Locate the cell with the specified text and output its (X, Y) center coordinate. 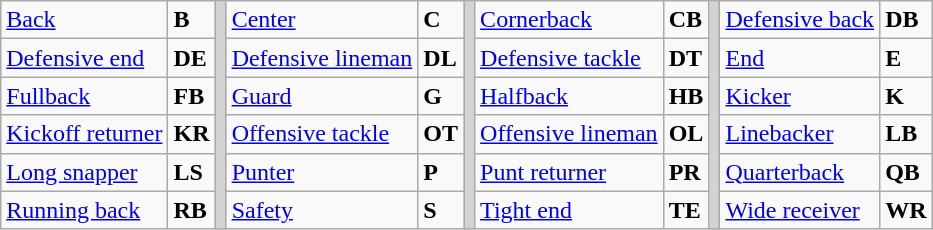
C (441, 20)
Fullback (84, 96)
Kicker (800, 96)
PR (686, 172)
Punter (322, 172)
Kickoff returner (84, 134)
LB (906, 134)
RB (192, 210)
Cornerback (570, 20)
G (441, 96)
Defensive lineman (322, 58)
B (192, 20)
Defensive tackle (570, 58)
OL (686, 134)
K (906, 96)
Punt returner (570, 172)
P (441, 172)
DT (686, 58)
E (906, 58)
Quarterback (800, 172)
OT (441, 134)
WR (906, 210)
Center (322, 20)
DB (906, 20)
Tight end (570, 210)
Halfback (570, 96)
S (441, 210)
Long snapper (84, 172)
QB (906, 172)
Running back (84, 210)
Defensive end (84, 58)
TE (686, 210)
DE (192, 58)
Linebacker (800, 134)
End (800, 58)
Back (84, 20)
CB (686, 20)
Defensive back (800, 20)
Safety (322, 210)
KR (192, 134)
DL (441, 58)
HB (686, 96)
FB (192, 96)
Offensive tackle (322, 134)
Offensive lineman (570, 134)
LS (192, 172)
Wide receiver (800, 210)
Guard (322, 96)
